Detect which cell encompasses the target text, then output its [X, Y] center coordinate. 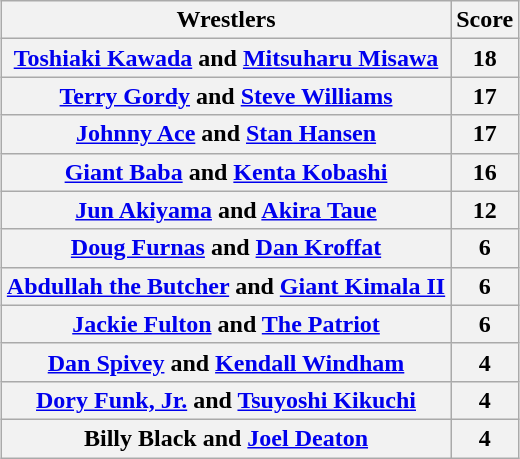
Terry Gordy and Steve Williams [226, 96]
Wrestlers [226, 20]
Giant Baba and Kenta Kobashi [226, 172]
Dan Spivey and Kendall Windham [226, 362]
Johnny Ace and Stan Hansen [226, 134]
Doug Furnas and Dan Kroffat [226, 248]
18 [485, 58]
Dory Funk, Jr. and Tsuyoshi Kikuchi [226, 400]
16 [485, 172]
Jun Akiyama and Akira Taue [226, 210]
Toshiaki Kawada and Mitsuharu Misawa [226, 58]
Score [485, 20]
12 [485, 210]
Billy Black and Joel Deaton [226, 438]
Jackie Fulton and The Patriot [226, 324]
Abdullah the Butcher and Giant Kimala II [226, 286]
